For the text-containing cell, return its midpoint in (x, y) coordinate format. 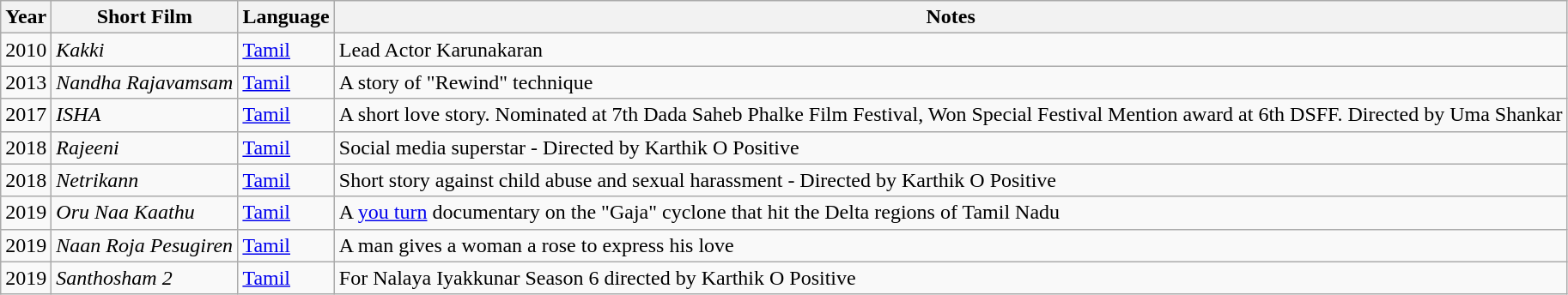
Short Film (144, 17)
ISHA (144, 115)
For Nalaya Iyakkunar Season 6 directed by Karthik O Positive (951, 278)
Language (286, 17)
Notes (951, 17)
Kakki (144, 50)
Netrikann (144, 180)
Oru Naa Kaathu (144, 213)
A short love story. Nominated at 7th Dada Saheb Phalke Film Festival, Won Special Festival Mention award at 6th DSFF. Directed by Uma Shankar (951, 115)
Nandha Rajavamsam (144, 82)
Year (26, 17)
Lead Actor Karunakaran (951, 50)
Short story against child abuse and sexual harassment - Directed by Karthik O Positive (951, 180)
Rajeeni (144, 147)
2010 (26, 50)
Social media superstar - Directed by Karthik O Positive (951, 147)
Naan Roja Pesugiren (144, 245)
A you turn documentary on the "Gaja" cyclone that hit the Delta regions of Tamil Nadu (951, 213)
2017 (26, 115)
2013 (26, 82)
A story of "Rewind" technique (951, 82)
Santhosham 2 (144, 278)
A man gives a woman a rose to express his love (951, 245)
